Detect which cell encompasses the target text, then output its (X, Y) center coordinate. 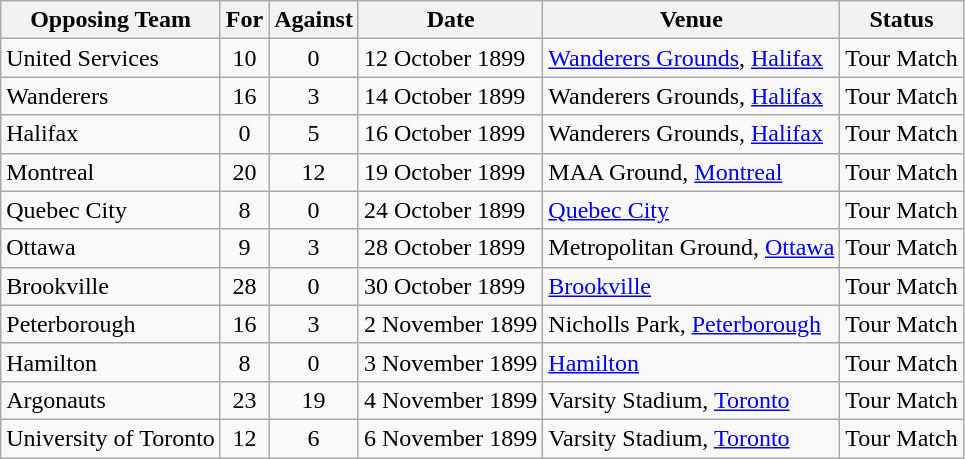
28 October 1899 (450, 248)
Metropolitan Ground, Ottawa (692, 248)
Nicholls Park, Peterborough (692, 324)
10 (244, 58)
University of Toronto (111, 438)
23 (244, 400)
Venue (692, 20)
19 October 1899 (450, 172)
3 November 1899 (450, 362)
Date (450, 20)
Halifax (111, 134)
28 (244, 286)
30 October 1899 (450, 286)
4 November 1899 (450, 400)
12 October 1899 (450, 58)
2 November 1899 (450, 324)
MAA Ground, Montreal (692, 172)
5 (314, 134)
6 November 1899 (450, 438)
16 October 1899 (450, 134)
Ottawa (111, 248)
14 October 1899 (450, 96)
Argonauts (111, 400)
Wanderers (111, 96)
Against (314, 20)
24 October 1899 (450, 210)
Opposing Team (111, 20)
Montreal (111, 172)
Peterborough (111, 324)
20 (244, 172)
19 (314, 400)
Status (902, 20)
6 (314, 438)
United Services (111, 58)
9 (244, 248)
For (244, 20)
